Output the [X, Y] coordinate of the center of the cell containing the given text.  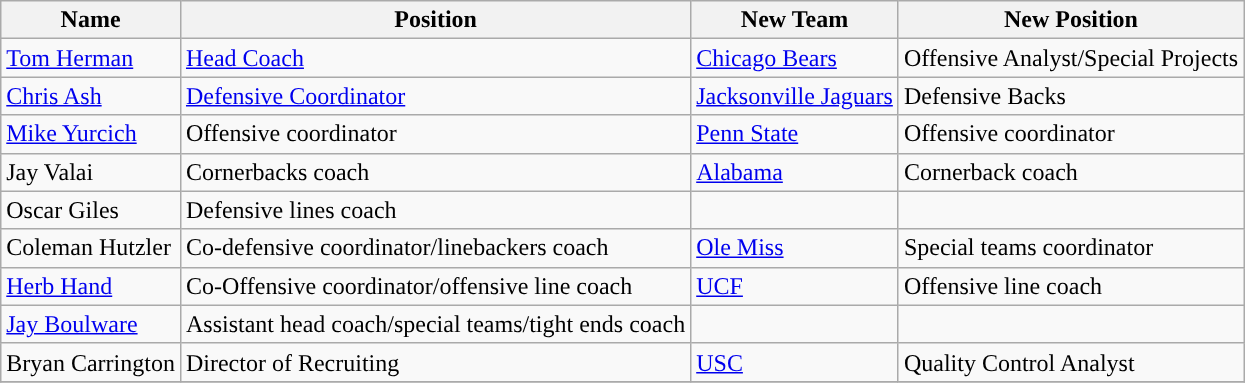
New Position [1070, 20]
Coleman Hutzler [91, 248]
Jacksonville Jaguars [795, 96]
Penn State [795, 134]
Herb Hand [91, 286]
USC [795, 362]
Co-defensive coordinator/linebackers coach [435, 248]
Alabama [795, 172]
Offensive line coach [1070, 286]
Defensive lines coach [435, 210]
Name [91, 20]
Co-Offensive coordinator/offensive line coach [435, 286]
Offensive Analyst/Special Projects [1070, 58]
Ole Miss [795, 248]
Tom Herman [91, 58]
Cornerbacks coach [435, 172]
Chris Ash [91, 96]
Head Coach [435, 58]
Special teams coordinator [1070, 248]
Mike Yurcich [91, 134]
Defensive Coordinator [435, 96]
Cornerback coach [1070, 172]
Chicago Bears [795, 58]
Position [435, 20]
Oscar Giles [91, 210]
Jay Boulware [91, 324]
Director of Recruiting [435, 362]
Assistant head coach/special teams/tight ends coach [435, 324]
Defensive Backs [1070, 96]
Jay Valai [91, 172]
Bryan Carrington [91, 362]
Quality Control Analyst [1070, 362]
UCF [795, 286]
New Team [795, 20]
